Output the [X, Y] coordinate of the center of the cell containing the given text.  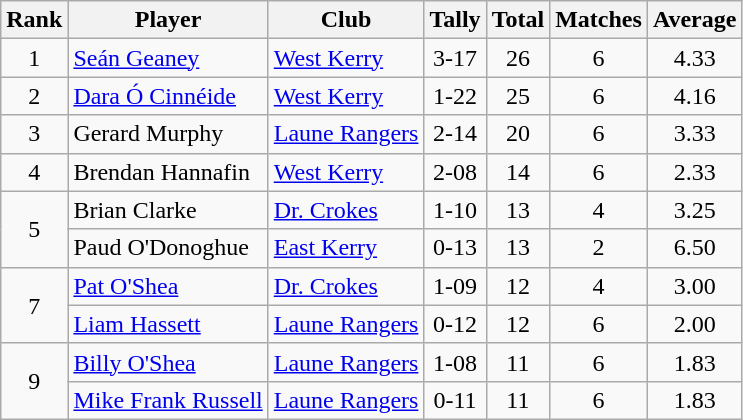
0-13 [455, 248]
Club [346, 20]
Mike Frank Russell [168, 400]
0-12 [455, 324]
Rank [34, 20]
Billy O'Shea [168, 362]
2-14 [455, 134]
Liam Hassett [168, 324]
Dara Ó Cinnéide [168, 96]
4.33 [694, 58]
25 [518, 96]
2-08 [455, 172]
Total [518, 20]
Average [694, 20]
26 [518, 58]
Tally [455, 20]
1-09 [455, 286]
3 [34, 134]
Brian Clarke [168, 210]
Paud O'Donoghue [168, 248]
Player [168, 20]
East Kerry [346, 248]
1 [34, 58]
6.50 [694, 248]
1-10 [455, 210]
3.33 [694, 134]
Seán Geaney [168, 58]
0-11 [455, 400]
Pat O'Shea [168, 286]
2.00 [694, 324]
Brendan Hannafin [168, 172]
1-22 [455, 96]
3.25 [694, 210]
3.00 [694, 286]
Gerard Murphy [168, 134]
2.33 [694, 172]
20 [518, 134]
7 [34, 305]
5 [34, 229]
14 [518, 172]
1-08 [455, 362]
3-17 [455, 58]
9 [34, 381]
4.16 [694, 96]
Matches [599, 20]
